Extract the [X, Y] coordinate from the center of the cell holding the provided text.  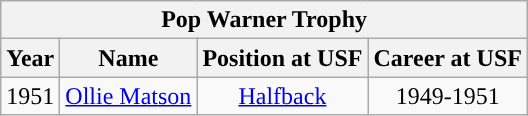
Name [128, 58]
Halfback [282, 96]
Year [30, 58]
Ollie Matson [128, 96]
Pop Warner Trophy [264, 20]
Position at USF [282, 58]
Career at USF [448, 58]
1949-1951 [448, 96]
1951 [30, 96]
